Identify which cell holds the provided text, then report its (x, y) central coordinate. 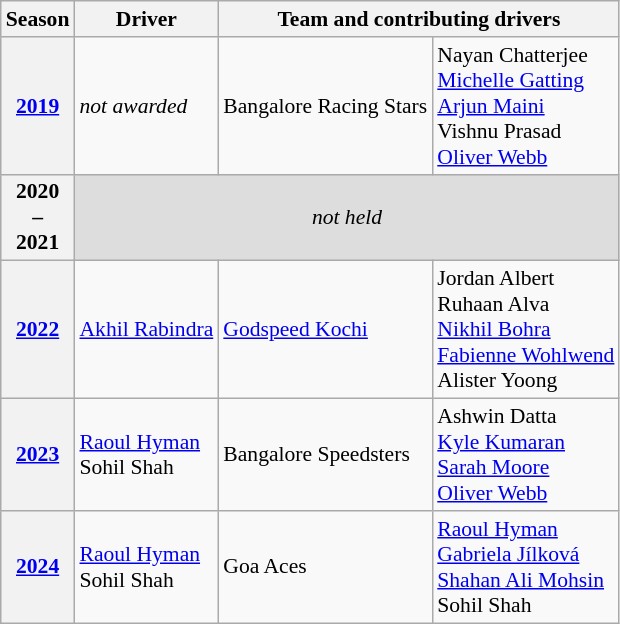
Raoul Hyman Gabriela Jílková Shahan Ali Mohsin Sohil Shah (526, 567)
Akhil Rabindra (146, 330)
Bangalore Racing Stars (325, 106)
Driver (146, 19)
Jordan Albert Ruhaan Alva Nikhil Bohra Fabienne Wohlwend Alister Yoong (526, 330)
not awarded (146, 106)
Godspeed Kochi (325, 330)
Season (38, 19)
2020–2021 (38, 218)
2023 (38, 455)
Team and contributing drivers (418, 19)
not held (346, 218)
Goa Aces (325, 567)
Bangalore Speedsters (325, 455)
Nayan Chatterjee Michelle Gatting Arjun Maini Vishnu Prasad Oliver Webb (526, 106)
2019 (38, 106)
Ashwin Datta Kyle Kumaran Sarah Moore Oliver Webb (526, 455)
2024 (38, 567)
2022 (38, 330)
